Find where the given text appears and provide that cell's center as [x, y] coordinate. 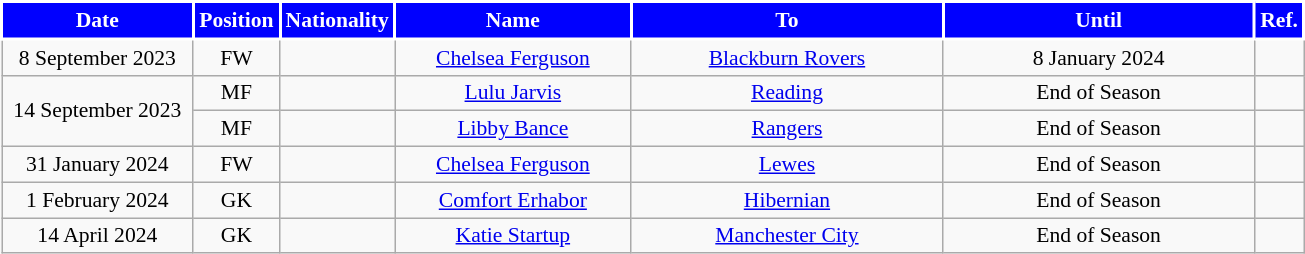
Date [98, 20]
Comfort Erhabor [514, 200]
Until [1099, 20]
To [787, 20]
Rangers [787, 129]
Nationality [338, 20]
Hibernian [787, 200]
14 April 2024 [98, 236]
Name [514, 20]
1 February 2024 [98, 200]
8 September 2023 [98, 57]
Libby Bance [514, 129]
31 January 2024 [98, 165]
Position [236, 20]
Lewes [787, 165]
Reading [787, 93]
Ref. [1278, 20]
Katie Startup [514, 236]
8 January 2024 [1099, 57]
Blackburn Rovers [787, 57]
Lulu Jarvis [514, 93]
14 September 2023 [98, 110]
Manchester City [787, 236]
